Provide the (X, Y) coordinate of the cell's center where the given text is located.  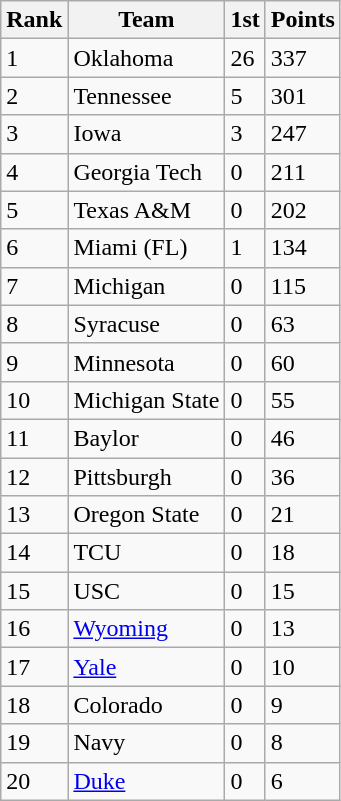
60 (302, 362)
21 (302, 515)
Team (146, 20)
247 (302, 134)
Syracuse (146, 324)
Pittsburgh (146, 477)
Oklahoma (146, 58)
Tennessee (146, 96)
Points (302, 20)
Michigan State (146, 400)
202 (302, 210)
55 (302, 400)
17 (34, 667)
337 (302, 58)
Yale (146, 667)
16 (34, 629)
Texas A&M (146, 210)
7 (34, 286)
14 (34, 553)
19 (34, 743)
211 (302, 172)
36 (302, 477)
Minnesota (146, 362)
4 (34, 172)
Colorado (146, 705)
USC (146, 591)
12 (34, 477)
63 (302, 324)
Georgia Tech (146, 172)
2 (34, 96)
Iowa (146, 134)
Navy (146, 743)
Miami (FL) (146, 248)
1st (245, 20)
Michigan (146, 286)
Duke (146, 781)
TCU (146, 553)
Baylor (146, 438)
46 (302, 438)
Oregon State (146, 515)
Rank (34, 20)
115 (302, 286)
134 (302, 248)
20 (34, 781)
26 (245, 58)
11 (34, 438)
301 (302, 96)
Wyoming (146, 629)
